Extract the [x, y] coordinate from the center of the cell holding the provided text.  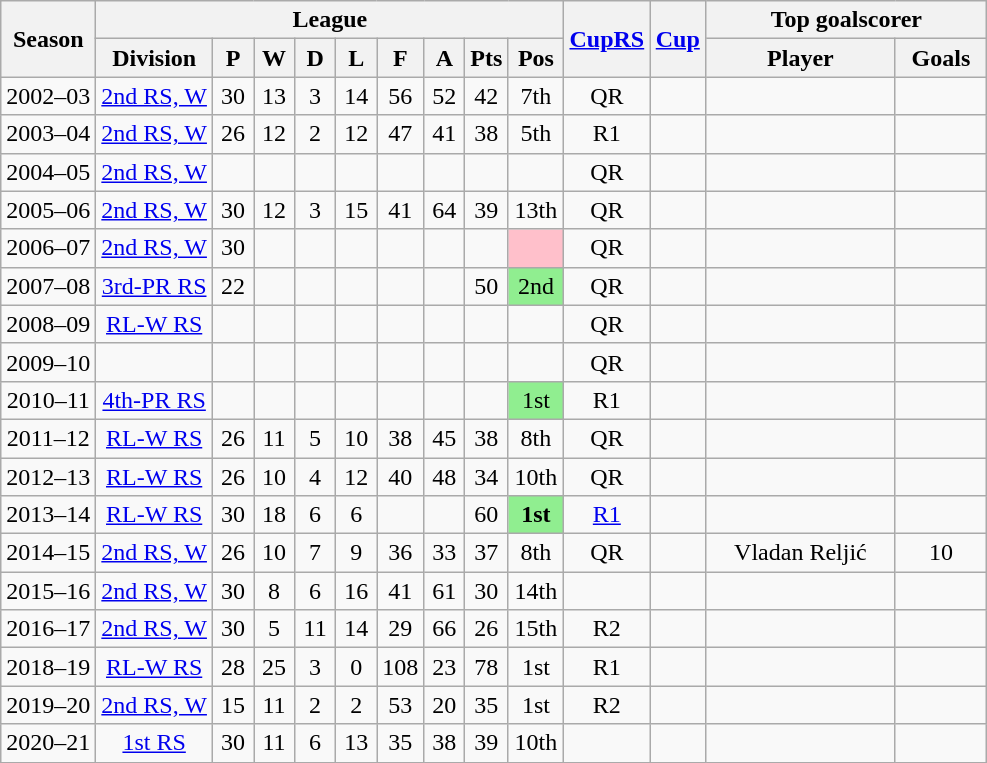
16 [356, 591]
9 [356, 553]
47 [400, 134]
13th [536, 210]
Season [48, 39]
64 [444, 210]
7th [536, 96]
2018–19 [48, 667]
53 [400, 705]
33 [444, 553]
2019–20 [48, 705]
7 [316, 553]
2014–15 [48, 553]
45 [444, 438]
2012–13 [48, 477]
P [232, 58]
W [274, 58]
23 [444, 667]
2002–03 [48, 96]
4 [316, 477]
2003–04 [48, 134]
2007–08 [48, 286]
Vladan Reljić [800, 553]
3rd-PR RS [154, 286]
2020–21 [48, 743]
61 [444, 591]
108 [400, 667]
25 [274, 667]
A [444, 58]
F [400, 58]
CupRS [607, 39]
2011–12 [48, 438]
L [356, 58]
Goals [941, 58]
2016–17 [48, 629]
2013–14 [48, 515]
Cup [678, 39]
14th [536, 591]
48 [444, 477]
Top goalscorer [846, 20]
60 [486, 515]
5th [536, 134]
50 [486, 286]
36 [400, 553]
Pts [486, 58]
0 [356, 667]
52 [444, 96]
2015–16 [48, 591]
40 [400, 477]
2006–07 [48, 248]
2005–06 [48, 210]
2008–09 [48, 324]
34 [486, 477]
15th [536, 629]
League [330, 20]
2004–05 [48, 172]
2009–10 [48, 362]
20 [444, 705]
1st RS [154, 743]
2010–11 [48, 400]
37 [486, 553]
4th-PR RS [154, 400]
22 [232, 286]
8 [274, 591]
28 [232, 667]
78 [486, 667]
42 [486, 96]
Division [154, 58]
2nd [536, 286]
29 [400, 629]
56 [400, 96]
Pos [536, 58]
Player [800, 58]
D [316, 58]
18 [274, 515]
66 [444, 629]
